Capture the cell that displays the provided text and extract its (x, y) central coordinate. 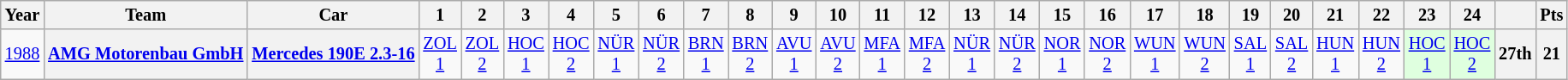
13 (972, 15)
8 (750, 15)
BRN1 (706, 54)
MFA1 (882, 54)
1988 (22, 54)
2 (483, 15)
MFA2 (927, 54)
HUN2 (1381, 54)
16 (1108, 15)
1 (440, 15)
Year (22, 15)
14 (1017, 15)
AMG Motorenbau GmbH (146, 54)
22 (1381, 15)
5 (616, 15)
SAL2 (1292, 54)
27th (1515, 54)
20 (1292, 15)
AVU2 (837, 54)
Pts (1551, 15)
4 (572, 15)
Mercedes 190E 2.3-16 (333, 54)
15 (1063, 15)
NOR1 (1063, 54)
3 (526, 15)
WUN1 (1155, 54)
23 (1428, 15)
HUN1 (1335, 54)
AVU1 (794, 54)
Car (333, 15)
18 (1204, 15)
NOR2 (1108, 54)
SAL1 (1250, 54)
10 (837, 15)
ZOL1 (440, 54)
ZOL2 (483, 54)
17 (1155, 15)
11 (882, 15)
9 (794, 15)
19 (1250, 15)
24 (1472, 15)
7 (706, 15)
6 (661, 15)
WUN2 (1204, 54)
BRN2 (750, 54)
12 (927, 15)
Team (146, 15)
